Return the [x, y] coordinate for the center point of the cell that contains the specified text.  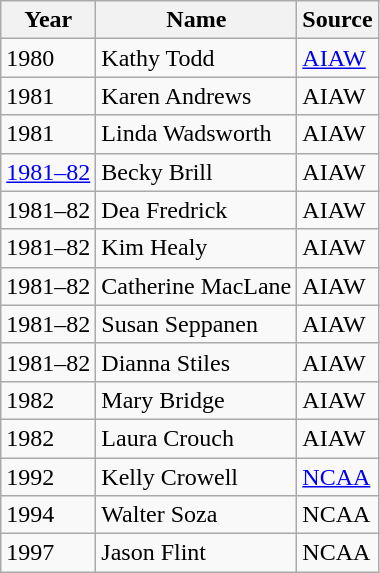
Becky Brill [196, 172]
1994 [48, 515]
Year [48, 20]
Linda Wadsworth [196, 134]
1980 [48, 58]
Laura Crouch [196, 438]
Kelly Crowell [196, 477]
Walter Soza [196, 515]
Jason Flint [196, 553]
Kathy Todd [196, 58]
Karen Andrews [196, 96]
Name [196, 20]
Mary Bridge [196, 400]
Kim Healy [196, 248]
Source [338, 20]
Dea Fredrick [196, 210]
Susan Seppanen [196, 324]
1997 [48, 553]
Dianna Stiles [196, 362]
Catherine MacLane [196, 286]
1992 [48, 477]
